Identify which cell holds the provided text, then report its [x, y] central coordinate. 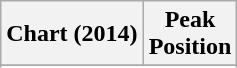
Chart (2014) [72, 34]
Peak Position [190, 34]
